Output the (x, y) coordinate of the center of the cell containing the given text.  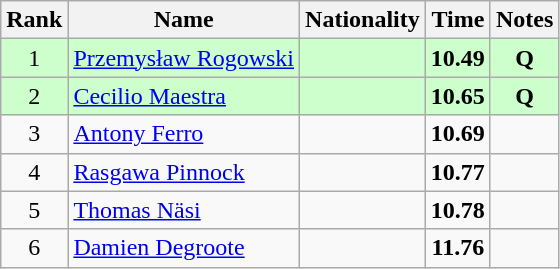
5 (34, 210)
6 (34, 248)
Rasgawa Pinnock (184, 172)
10.77 (458, 172)
10.78 (458, 210)
3 (34, 134)
11.76 (458, 248)
Nationality (363, 20)
10.69 (458, 134)
Notes (524, 20)
Antony Ferro (184, 134)
Damien Degroote (184, 248)
Time (458, 20)
Cecilio Maestra (184, 96)
10.65 (458, 96)
Name (184, 20)
10.49 (458, 58)
Thomas Näsi (184, 210)
1 (34, 58)
2 (34, 96)
Rank (34, 20)
Przemysław Rogowski (184, 58)
4 (34, 172)
